Provide the (x, y) coordinate of the cell's center where the given text is located.  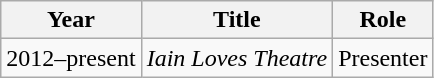
Year (71, 20)
Role (383, 20)
Iain Loves Theatre (236, 58)
2012–present (71, 58)
Title (236, 20)
Presenter (383, 58)
